Search for the cell housing the specified text and yield its (X, Y) center coordinate. 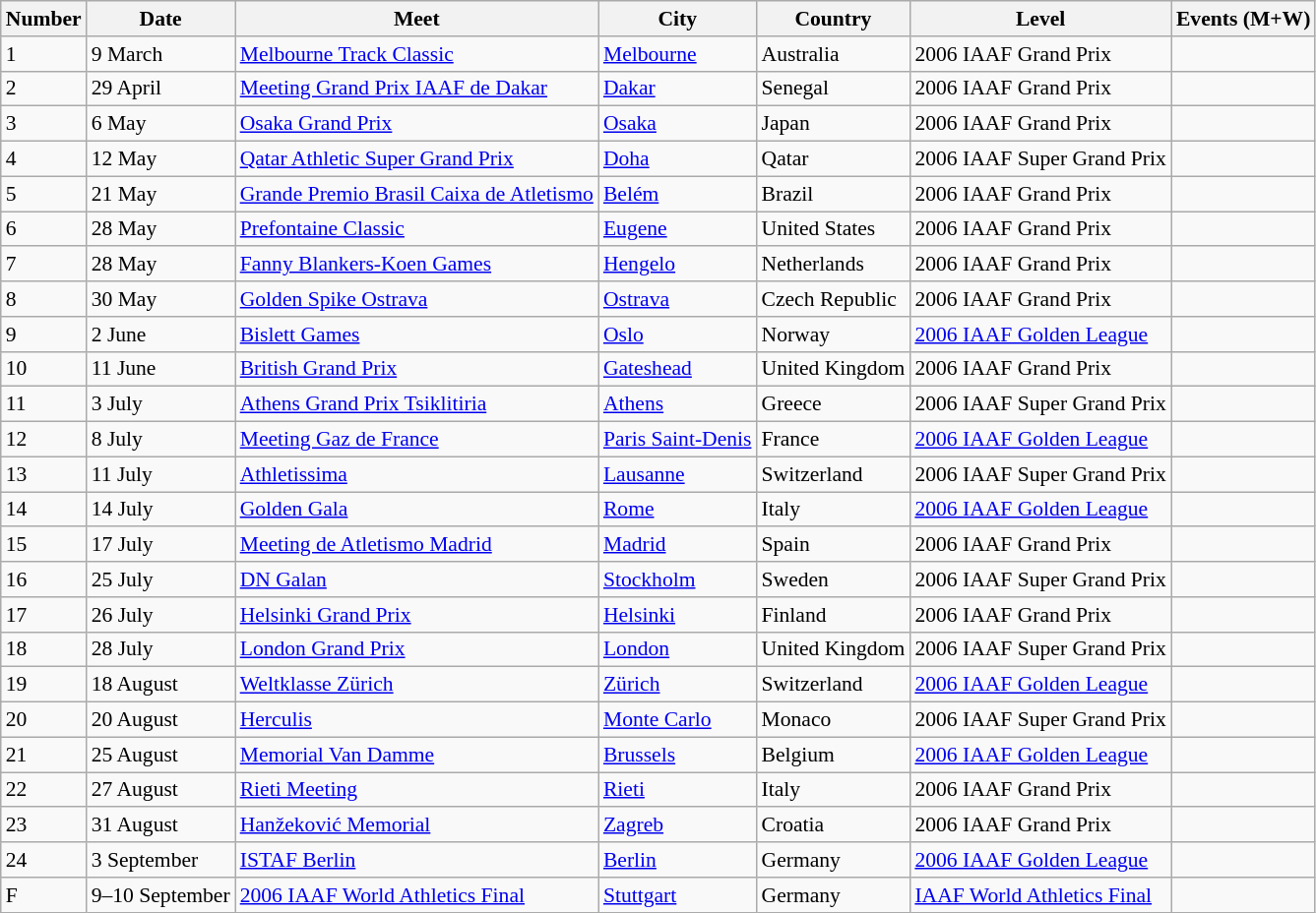
Madrid (677, 545)
11 (43, 404)
Australia (833, 54)
Sweden (833, 579)
Osaka Grand Prix (417, 124)
DN Galan (417, 579)
11 July (161, 474)
Zürich (677, 685)
7 (43, 265)
4 (43, 159)
Meeting de Atletismo Madrid (417, 545)
ISTAF Berlin (417, 860)
Melbourne Track Classic (417, 54)
Meeting Grand Prix IAAF de Dakar (417, 89)
14 (43, 510)
F (43, 895)
Czech Republic (833, 299)
Monaco (833, 720)
Paris Saint-Denis (677, 440)
22 (43, 790)
Stockholm (677, 579)
6 (43, 229)
11 June (161, 369)
Weltklasse Zürich (417, 685)
Memorial Van Damme (417, 755)
Meet (417, 19)
Monte Carlo (677, 720)
30 May (161, 299)
Prefontaine Classic (417, 229)
Rieti (677, 790)
16 (43, 579)
Qatar (833, 159)
Date (161, 19)
Level (1040, 19)
9–10 September (161, 895)
Finland (833, 615)
Belgium (833, 755)
Helsinki (677, 615)
London (677, 649)
27 August (161, 790)
9 (43, 335)
8 July (161, 440)
20 (43, 720)
Ostrava (677, 299)
Athletissima (417, 474)
21 May (161, 194)
2 June (161, 335)
29 April (161, 89)
City (677, 19)
Bislett Games (417, 335)
18 August (161, 685)
12 (43, 440)
Japan (833, 124)
28 July (161, 649)
17 July (161, 545)
6 May (161, 124)
Senegal (833, 89)
1 (43, 54)
British Grand Prix (417, 369)
23 (43, 825)
9 March (161, 54)
21 (43, 755)
London Grand Prix (417, 649)
Events (M+W) (1244, 19)
Gateshead (677, 369)
Fanny Blankers-Koen Games (417, 265)
Qatar Athletic Super Grand Prix (417, 159)
United States (833, 229)
Greece (833, 404)
18 (43, 649)
Doha (677, 159)
Stuttgart (677, 895)
Athens (677, 404)
2 (43, 89)
Number (43, 19)
Athens Grand Prix Tsiklitiria (417, 404)
Norway (833, 335)
Hanžeković Memorial (417, 825)
31 August (161, 825)
Osaka (677, 124)
IAAF World Athletics Final (1040, 895)
10 (43, 369)
Meeting Gaz de France (417, 440)
Herculis (417, 720)
Dakar (677, 89)
Berlin (677, 860)
Rieti Meeting (417, 790)
Helsinki Grand Prix (417, 615)
Zagreb (677, 825)
14 July (161, 510)
Brussels (677, 755)
Melbourne (677, 54)
Brazil (833, 194)
3 (43, 124)
8 (43, 299)
France (833, 440)
Oslo (677, 335)
12 May (161, 159)
17 (43, 615)
19 (43, 685)
Eugene (677, 229)
25 July (161, 579)
25 August (161, 755)
Country (833, 19)
Golden Spike Ostrava (417, 299)
5 (43, 194)
Netherlands (833, 265)
Croatia (833, 825)
Golden Gala (417, 510)
3 July (161, 404)
3 September (161, 860)
Hengelo (677, 265)
26 July (161, 615)
13 (43, 474)
Lausanne (677, 474)
Rome (677, 510)
Spain (833, 545)
Grande Premio Brasil Caixa de Atletismo (417, 194)
Belém (677, 194)
24 (43, 860)
15 (43, 545)
2006 IAAF World Athletics Final (417, 895)
20 August (161, 720)
